Return [x, y] of the center of cell containing provided text 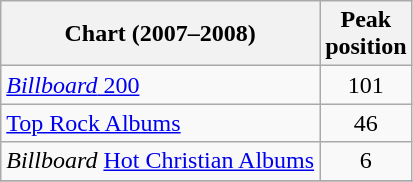
46 [366, 123]
Peakposition [366, 34]
Billboard Hot Christian Albums [160, 161]
Top Rock Albums [160, 123]
Billboard 200 [160, 85]
Chart (2007–2008) [160, 34]
101 [366, 85]
6 [366, 161]
